Return the (X, Y) coordinate for the center point of the cell that contains the specified text.  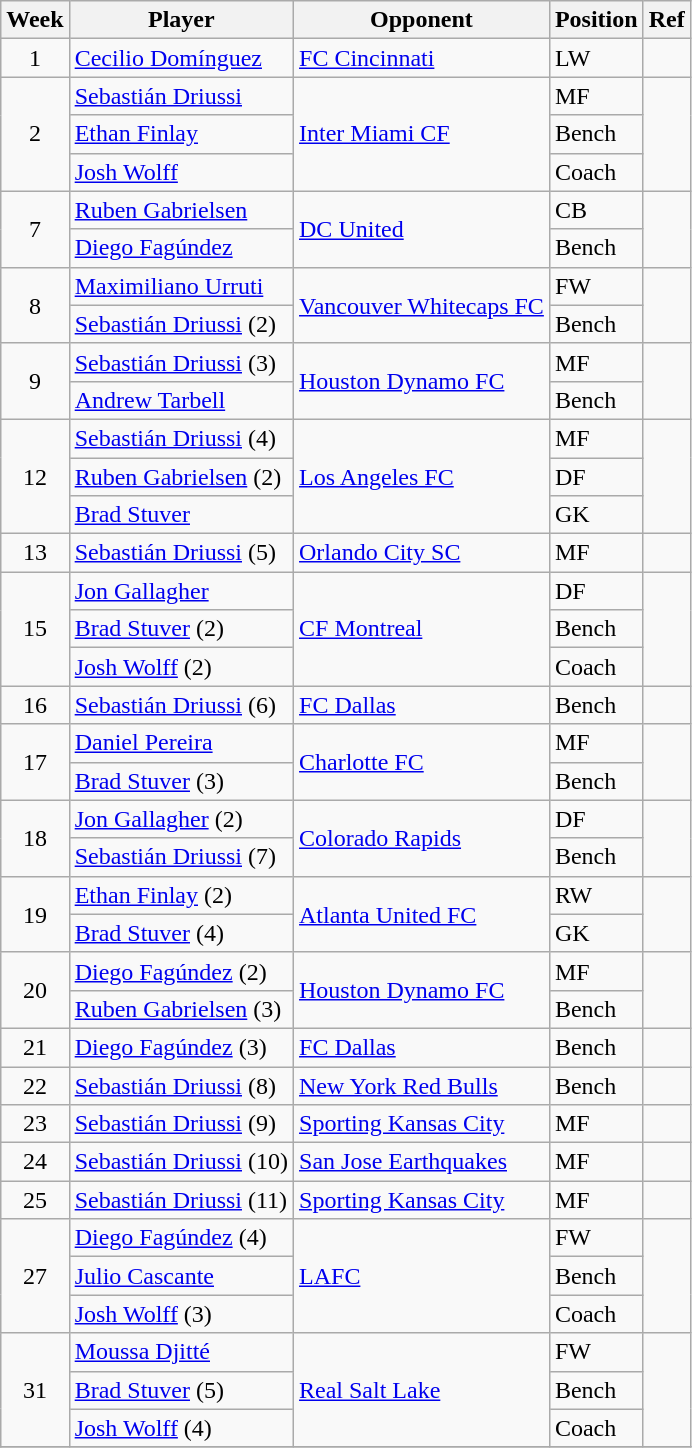
Week (35, 20)
FC Cincinnati (422, 58)
19 (35, 914)
Brad Stuver (3) (181, 781)
Atlanta United FC (422, 914)
Brad Stuver (2) (181, 629)
22 (35, 1085)
Josh Wolff (4) (181, 1428)
1 (35, 58)
New York Red Bulls (422, 1085)
Orlando City SC (422, 553)
15 (35, 629)
Josh Wolff (2) (181, 667)
Sebastián Driussi (2) (181, 324)
21 (35, 1047)
Cecilio Domínguez (181, 58)
9 (35, 381)
DC United (422, 229)
Diego Fagúndez (181, 248)
Brad Stuver (5) (181, 1390)
Sebastián Driussi (7) (181, 857)
Los Angeles FC (422, 476)
CF Montreal (422, 629)
Real Salt Lake (422, 1390)
Sebastián Driussi (8) (181, 1085)
Brad Stuver (181, 515)
Sebastián Driussi (11) (181, 1200)
Ref (666, 20)
23 (35, 1124)
San Jose Earthquakes (422, 1162)
Jon Gallagher (181, 591)
12 (35, 476)
Sebastián Driussi (3) (181, 362)
Brad Stuver (4) (181, 933)
Josh Wolff (181, 172)
31 (35, 1390)
7 (35, 229)
Diego Fagúndez (3) (181, 1047)
Sebastián Driussi (6) (181, 705)
Ruben Gabrielsen (3) (181, 1009)
Inter Miami CF (422, 134)
Andrew Tarbell (181, 400)
Charlotte FC (422, 762)
Ruben Gabrielsen (181, 210)
Moussa Djitté (181, 1352)
18 (35, 838)
Maximiliano Urruti (181, 286)
CB (596, 210)
25 (35, 1200)
Sebastián Driussi (4) (181, 438)
Opponent (422, 20)
Position (596, 20)
27 (35, 1276)
Sebastián Driussi (181, 96)
13 (35, 553)
20 (35, 990)
Diego Fagúndez (2) (181, 971)
Colorado Rapids (422, 838)
Sebastián Driussi (10) (181, 1162)
Vancouver Whitecaps FC (422, 305)
LW (596, 58)
Ethan Finlay (181, 134)
RW (596, 895)
Julio Cascante (181, 1276)
Daniel Pereira (181, 743)
Ethan Finlay (2) (181, 895)
16 (35, 705)
8 (35, 305)
Jon Gallagher (2) (181, 819)
2 (35, 134)
Sebastián Driussi (9) (181, 1124)
24 (35, 1162)
Josh Wolff (3) (181, 1314)
Sebastián Driussi (5) (181, 553)
17 (35, 762)
Diego Fagúndez (4) (181, 1238)
LAFC (422, 1276)
Player (181, 20)
Ruben Gabrielsen (2) (181, 477)
